Return [x, y] of the center of cell containing provided text 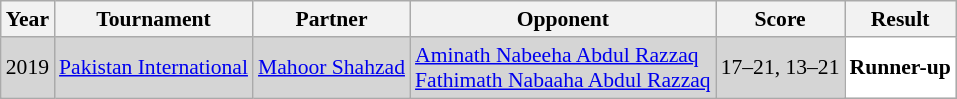
Result [900, 19]
Runner-up [900, 68]
Opponent [563, 19]
Pakistan International [154, 68]
17–21, 13–21 [780, 68]
Tournament [154, 19]
Partner [332, 19]
Mahoor Shahzad [332, 68]
Aminath Nabeeha Abdul Razzaq Fathimath Nabaaha Abdul Razzaq [563, 68]
Year [28, 19]
Score [780, 19]
2019 [28, 68]
